Output the [X, Y] coordinate of the center of the cell containing the given text.  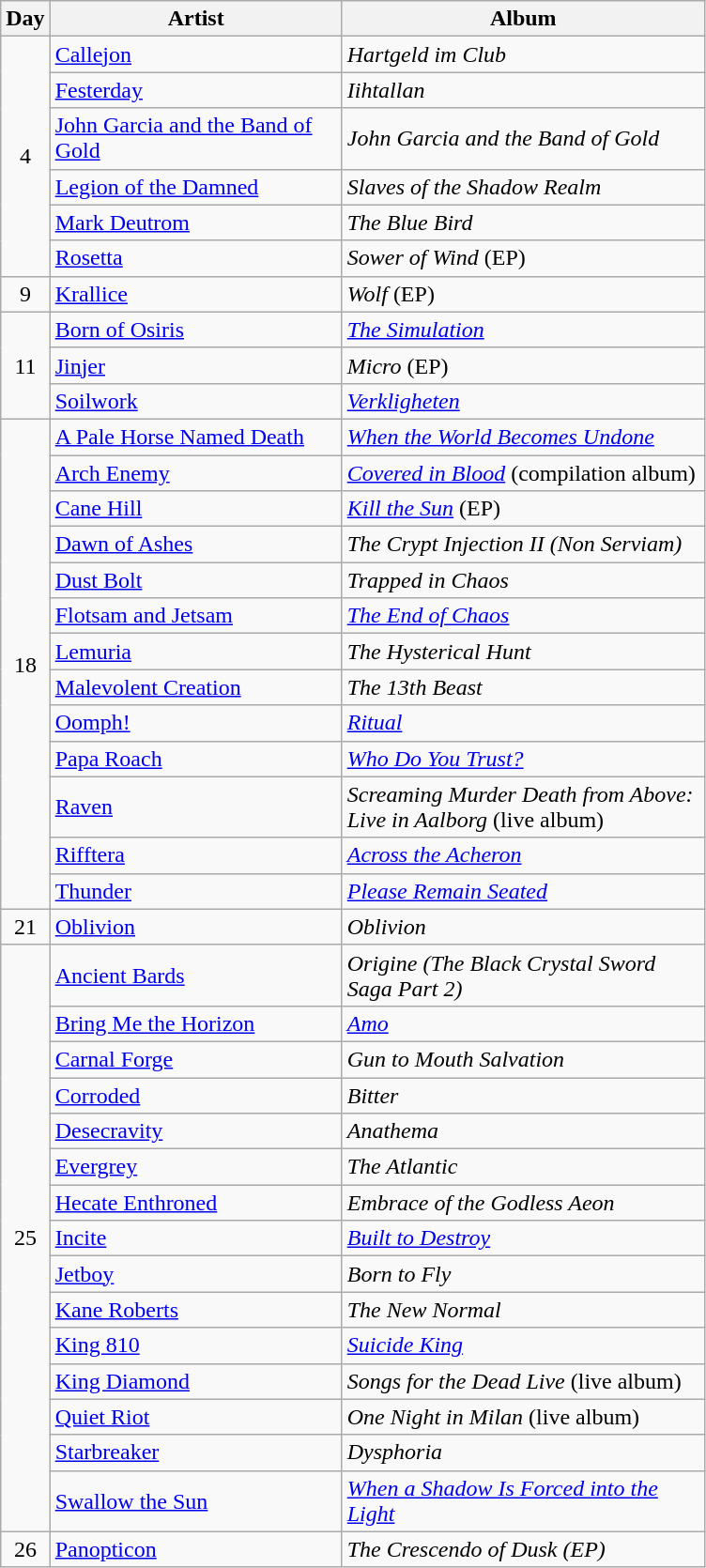
Quiet Riot [195, 1417]
Jinjer [195, 365]
Flotsam and Jetsam [195, 616]
Jetboy [195, 1274]
Incite [195, 1238]
Ancient Bards [195, 975]
Swallow the Sun [195, 1500]
Oomph! [195, 723]
Album [523, 19]
Carnal Forge [195, 1059]
Cane Hill [195, 509]
Raven [195, 807]
When the World Becomes Undone [523, 437]
Krallice [195, 294]
Malevolent Creation [195, 687]
Evergrey [195, 1167]
The Hysterical Hunt [523, 652]
The End of Chaos [523, 616]
Soilwork [195, 401]
9 [25, 294]
26 [25, 1549]
A Pale Horse Named Death [195, 437]
Wolf (EP) [523, 294]
Screaming Murder Death from Above: Live in Aalborg (live album) [523, 807]
The Simulation [523, 330]
The Blue Bird [523, 223]
11 [25, 365]
Legion of the Damned [195, 187]
Built to Destroy [523, 1238]
Kane Roberts [195, 1310]
Origine (The Black Crystal Sword Saga Part 2) [523, 975]
When a Shadow Is Forced into the Light [523, 1500]
Covered in Blood (compilation album) [523, 472]
Born of Osiris [195, 330]
The 13th Beast [523, 687]
Kill the Sun (EP) [523, 509]
Festerday [195, 90]
Starbreaker [195, 1453]
18 [25, 664]
The Atlantic [523, 1167]
King 810 [195, 1345]
Panopticon [195, 1549]
Amo [523, 1023]
Please Remain Seated [523, 891]
Hartgeld im Club [523, 54]
Dust Bolt [195, 580]
Dysphoria [523, 1453]
Artist [195, 19]
Anathema [523, 1131]
King Diamond [195, 1381]
4 [25, 156]
Iihtallan [523, 90]
Rifftera [195, 855]
Mark Deutrom [195, 223]
Arch Enemy [195, 472]
Bitter [523, 1096]
Embrace of the Godless Aeon [523, 1203]
Bring Me the Horizon [195, 1023]
Micro (EP) [523, 365]
Hecate Enthroned [195, 1203]
Callejon [195, 54]
Suicide King [523, 1345]
Verkligheten [523, 401]
21 [25, 927]
The Crescendo of Dusk (EP) [523, 1549]
Born to Fly [523, 1274]
Across the Acheron [523, 855]
Corroded [195, 1096]
One Night in Milan (live album) [523, 1417]
Who Do You Trust? [523, 759]
The New Normal [523, 1310]
Papa Roach [195, 759]
Songs for the Dead Live (live album) [523, 1381]
Day [25, 19]
Lemuria [195, 652]
Rosetta [195, 258]
Trapped in Chaos [523, 580]
Dawn of Ashes [195, 545]
25 [25, 1237]
Sower of Wind (EP) [523, 258]
Thunder [195, 891]
Desecravity [195, 1131]
Slaves of the Shadow Realm [523, 187]
The Crypt Injection II (Non Serviam) [523, 545]
Ritual [523, 723]
Gun to Mouth Salvation [523, 1059]
